Find where the given text appears and provide that cell's center as [X, Y] coordinate. 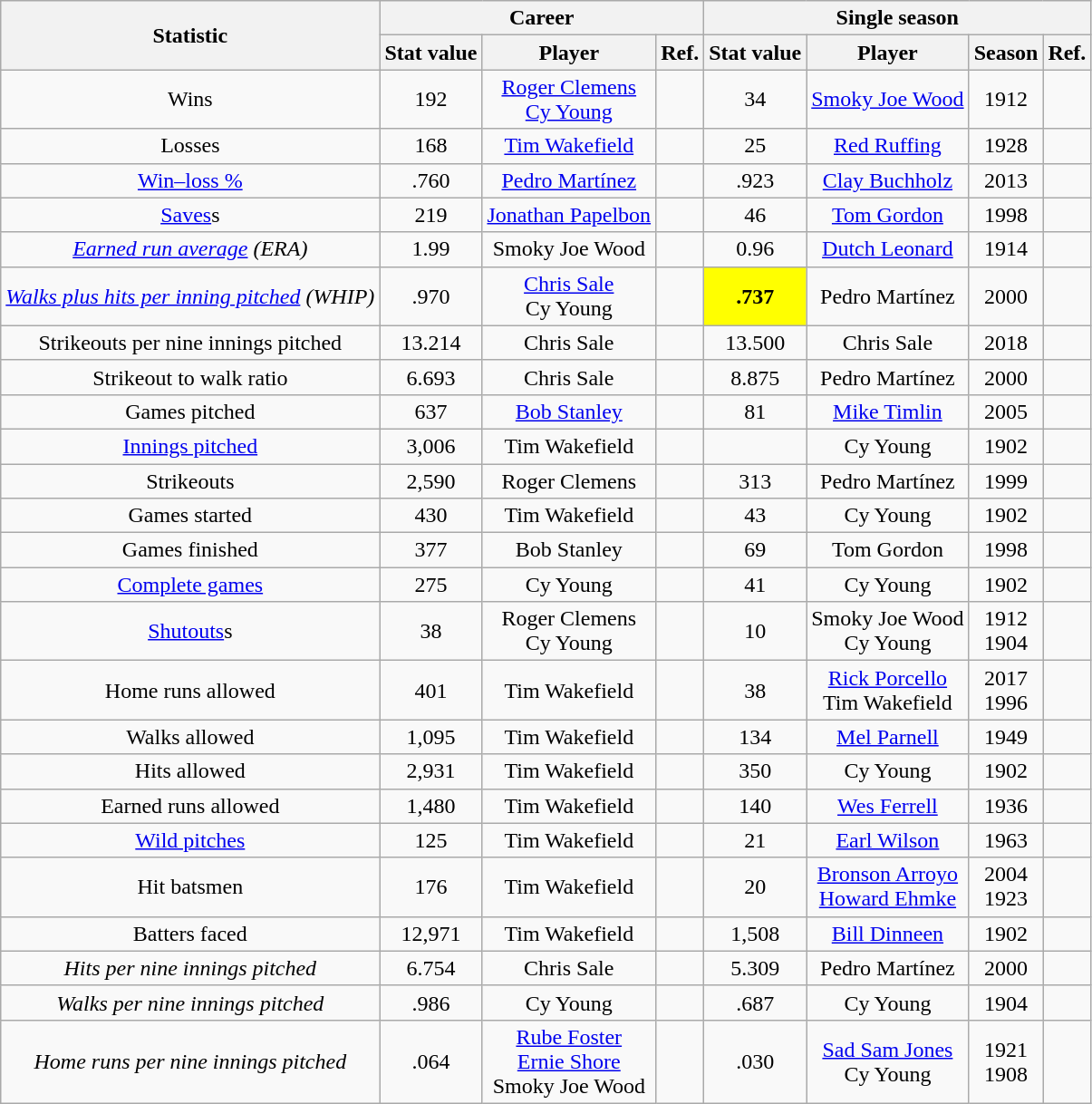
20 [756, 886]
125 [431, 840]
1999 [1006, 481]
313 [756, 481]
Earned run average (ERA) [190, 249]
Games started [190, 516]
Roger ClemensCy Young [569, 631]
25 [756, 146]
21 [756, 840]
Home runs allowed [190, 691]
Strikeouts per nine innings pitched [190, 343]
Jonathan Papelbon [569, 215]
Mike Timlin [888, 412]
Walks plus hits per inning pitched (WHIP) [190, 295]
.923 [756, 180]
13.500 [756, 343]
Complete games [190, 585]
Smoky Joe WoodCy Young [888, 631]
8.875 [756, 377]
6.754 [431, 968]
Wes Ferrell [888, 806]
1,480 [431, 806]
Mel Parnell [888, 737]
Home runs per nine innings pitched [190, 1061]
401 [431, 691]
6.693 [431, 377]
5.309 [756, 968]
Wild pitches [190, 840]
20041923 [1006, 886]
2013 [1006, 180]
Strikeout to walk ratio [190, 377]
19211908 [1006, 1061]
1949 [1006, 737]
41 [756, 585]
1963 [1006, 840]
Innings pitched [190, 446]
Bill Dinneen [888, 934]
.737 [756, 295]
Season [1006, 53]
3,006 [431, 446]
2,931 [431, 771]
Strikeouts [190, 481]
Hits per nine innings pitched [190, 968]
Roger Clemens [569, 481]
Batters faced [190, 934]
219 [431, 215]
176 [431, 886]
.970 [431, 295]
Earned runs allowed [190, 806]
19121904 [1006, 631]
Win–loss % [190, 180]
13.214 [431, 343]
Single season [897, 18]
275 [431, 585]
Earl Wilson [888, 840]
Shutoutss [190, 631]
1,095 [431, 737]
46 [756, 215]
Bronson ArroyoHoward Ehmke [888, 886]
350 [756, 771]
Games pitched [190, 412]
Walks per nine innings pitched [190, 1002]
192 [431, 100]
1,508 [756, 934]
69 [756, 550]
Red Ruffing [888, 146]
81 [756, 412]
2018 [1006, 343]
134 [756, 737]
.760 [431, 180]
Chris SaleCy Young [569, 295]
168 [431, 146]
.064 [431, 1061]
Walks allowed [190, 737]
Roger Clemens Cy Young [569, 100]
1928 [1006, 146]
Clay Buchholz [888, 180]
Rube FosterErnie ShoreSmoky Joe Wood [569, 1061]
.030 [756, 1061]
.986 [431, 1002]
Hit batsmen [190, 886]
637 [431, 412]
430 [431, 516]
34 [756, 100]
2,590 [431, 481]
140 [756, 806]
12,971 [431, 934]
2005 [1006, 412]
1904 [1006, 1002]
Rick PorcelloTim Wakefield [888, 691]
Dutch Leonard [888, 249]
43 [756, 516]
Hits allowed [190, 771]
0.96 [756, 249]
377 [431, 550]
10 [756, 631]
Career [542, 18]
Savess [190, 215]
.687 [756, 1002]
Wins [190, 100]
Games finished [190, 550]
1.99 [431, 249]
Losses [190, 146]
1914 [1006, 249]
1936 [1006, 806]
20171996 [1006, 691]
Statistic [190, 35]
Sad Sam JonesCy Young [888, 1061]
1912 [1006, 100]
